For the text-containing cell, return its midpoint in [x, y] coordinate format. 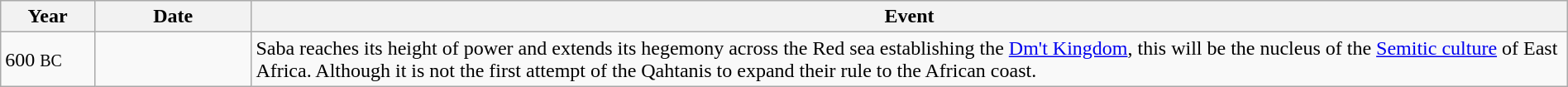
Date [172, 17]
Year [48, 17]
600 BC [48, 60]
Event [910, 17]
